Return the (X, Y) coordinate for the center point of the cell that contains the specified text.  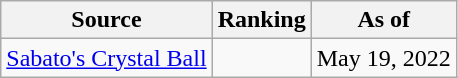
Ranking (262, 20)
May 19, 2022 (384, 58)
Sabato's Crystal Ball (106, 58)
Source (106, 20)
As of (384, 20)
